Provide the (x, y) coordinate of the cell's center where the given text is located.  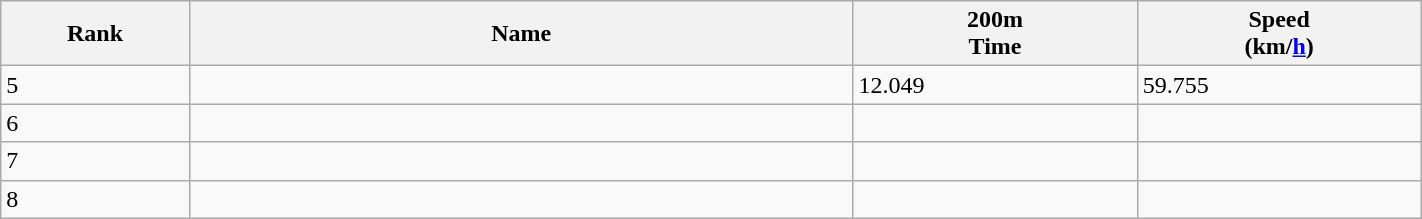
Name (521, 34)
200mTime (995, 34)
59.755 (1279, 85)
8 (96, 199)
Rank (96, 34)
5 (96, 85)
12.049 (995, 85)
7 (96, 161)
Speed(km/h) (1279, 34)
6 (96, 123)
